For the text-containing cell, return its midpoint in [X, Y] coordinate format. 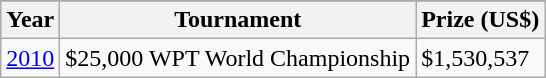
Year [30, 20]
$1,530,537 [480, 58]
Prize (US$) [480, 20]
Tournament [238, 20]
2010 [30, 58]
$25,000 WPT World Championship [238, 58]
